Scan for the cell matching the given text and deliver its (x, y) coordinate at center. 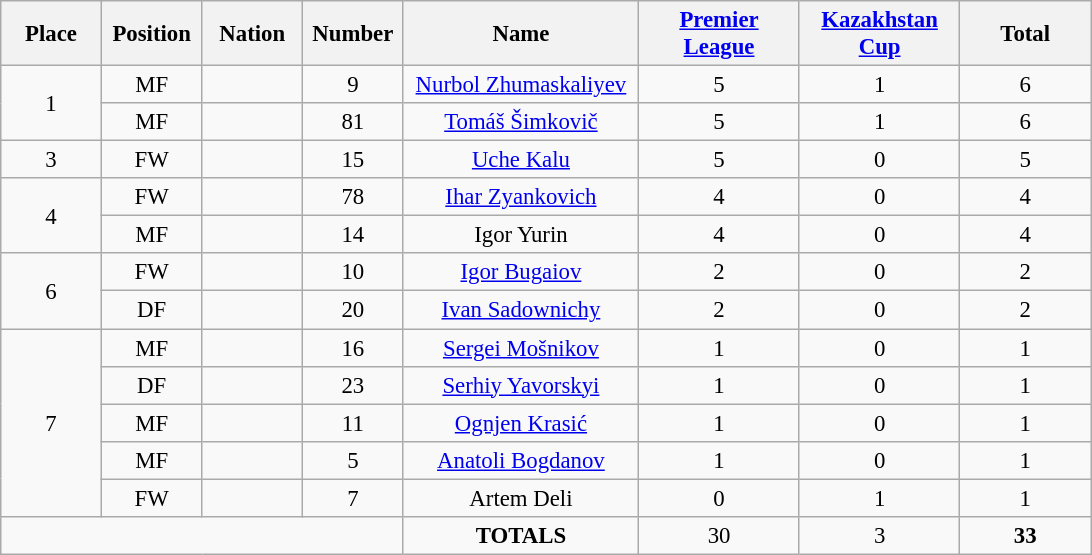
81 (354, 122)
Premier League (720, 34)
Nurbol Zhumaskaliyev (521, 85)
78 (354, 197)
23 (354, 385)
Artem Deli (521, 498)
15 (354, 160)
30 (720, 536)
Uche Kalu (521, 160)
Kazakhstan Cup (880, 34)
14 (354, 235)
Igor Yurin (521, 235)
16 (354, 348)
Position (152, 34)
Ihar Zyankovich (521, 197)
TOTALS (521, 536)
33 (1026, 536)
9 (354, 85)
Number (354, 34)
Place (52, 34)
Ognjen Krasić (521, 423)
Name (521, 34)
Tomáš Šimkovič (521, 122)
20 (354, 310)
Igor Bugaiov (521, 273)
Total (1026, 34)
Serhiy Yavorskyi (521, 385)
Ivan Sadownichy (521, 310)
Nation (252, 34)
11 (354, 423)
Sergei Mošnikov (521, 348)
10 (354, 273)
Anatoli Bogdanov (521, 460)
